Detect which cell encompasses the target text, then output its (X, Y) center coordinate. 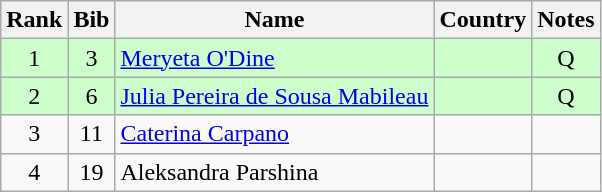
Caterina Carpano (274, 134)
Name (274, 20)
19 (92, 172)
Aleksandra Parshina (274, 172)
Country (483, 20)
Notes (566, 20)
Julia Pereira de Sousa Mabileau (274, 96)
6 (92, 96)
Rank (34, 20)
4 (34, 172)
11 (92, 134)
Meryeta O'Dine (274, 58)
Bib (92, 20)
1 (34, 58)
2 (34, 96)
